Output the (X, Y) coordinate of the center of the cell containing the given text.  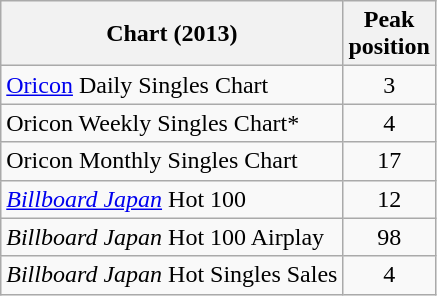
Oricon Weekly Singles Chart* (172, 123)
17 (389, 161)
Billboard Japan Hot 100 Airplay (172, 237)
98 (389, 237)
Oricon Daily Singles Chart (172, 85)
Peakposition (389, 34)
Chart (2013) (172, 34)
12 (389, 199)
Oricon Monthly Singles Chart (172, 161)
Billboard Japan Hot 100 (172, 199)
3 (389, 85)
Billboard Japan Hot Singles Sales (172, 275)
